Capture the cell that displays the provided text and extract its [X, Y] central coordinate. 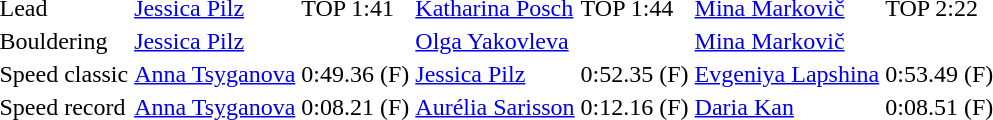
Olga Yakovleva [495, 41]
Mina Markovič [787, 41]
0:49.36 (F) [356, 74]
Evgeniya Lapshina [787, 74]
Anna Tsyganova [215, 74]
0:52.35 (F) [634, 74]
